Extract the (X, Y) coordinate from the center of the cell holding the provided text.  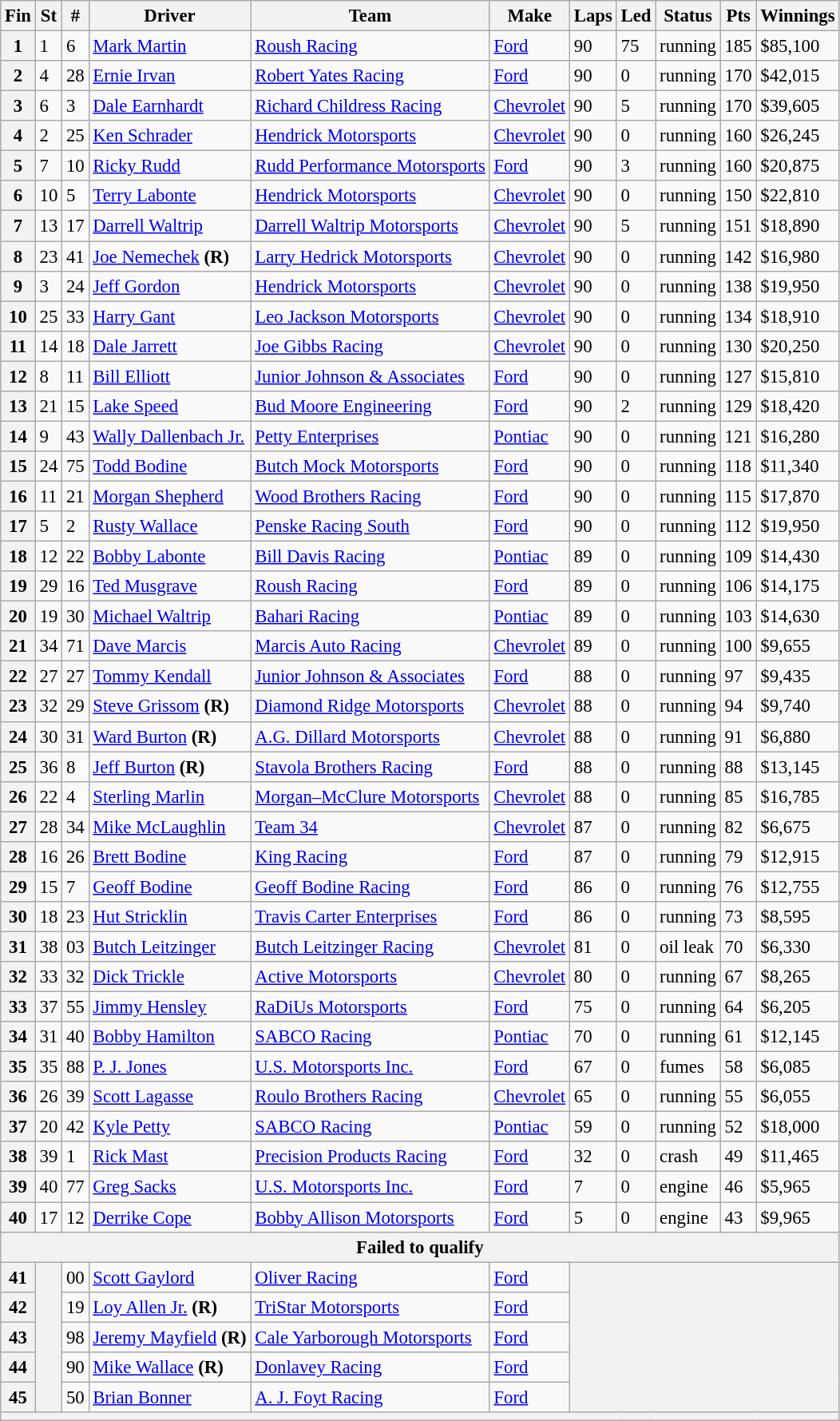
Robert Yates Racing (370, 76)
Todd Bodine (169, 466)
Dave Marcis (169, 646)
127 (738, 376)
Richard Childress Racing (370, 106)
Jimmy Hensley (169, 1007)
Leo Jackson Motorsports (370, 316)
$20,250 (798, 346)
Driver (169, 16)
Status (688, 16)
Rusty Wallace (169, 526)
Bobby Hamilton (169, 1037)
138 (738, 286)
$6,055 (798, 1097)
Dale Earnhardt (169, 106)
$16,980 (798, 256)
Bud Moore Engineering (370, 407)
$9,740 (798, 707)
St (48, 16)
Led (636, 16)
Bobby Labonte (169, 557)
Brian Bonner (169, 1397)
00 (75, 1277)
85 (738, 796)
Marcis Auto Racing (370, 646)
73 (738, 917)
Bobby Allison Motorsports (370, 1217)
$14,175 (798, 586)
106 (738, 586)
oil leak (688, 947)
77 (75, 1187)
185 (738, 46)
$6,675 (798, 827)
97 (738, 677)
$6,085 (798, 1067)
Harry Gant (169, 316)
$9,435 (798, 677)
Darrell Waltrip (169, 226)
Team 34 (370, 827)
150 (738, 196)
Jeff Gordon (169, 286)
Geoff Bodine Racing (370, 887)
100 (738, 646)
129 (738, 407)
Kyle Petty (169, 1127)
Winnings (798, 16)
130 (738, 346)
Fin (18, 16)
46 (738, 1187)
$8,595 (798, 917)
Butch Leitzinger Racing (370, 947)
Dick Trickle (169, 977)
Rudd Performance Motorsports (370, 166)
$6,205 (798, 1007)
Stavola Brothers Racing (370, 767)
P. J. Jones (169, 1067)
Jeff Burton (R) (169, 767)
Ken Schrader (169, 136)
03 (75, 947)
$12,145 (798, 1037)
115 (738, 496)
# (75, 16)
Mark Martin (169, 46)
121 (738, 436)
$6,330 (798, 947)
82 (738, 827)
RaDiUs Motorsports (370, 1007)
Diamond Ridge Motorsports (370, 707)
Jeremy Mayfield (R) (169, 1337)
76 (738, 887)
71 (75, 646)
Scott Gaylord (169, 1277)
Hut Stricklin (169, 917)
$17,870 (798, 496)
Wally Dallenbach Jr. (169, 436)
Mike McLaughlin (169, 827)
Lake Speed (169, 407)
Wood Brothers Racing (370, 496)
fumes (688, 1067)
Greg Sacks (169, 1187)
103 (738, 617)
Mike Wallace (R) (169, 1367)
Darrell Waltrip Motorsports (370, 226)
50 (75, 1397)
$12,915 (798, 857)
Oliver Racing (370, 1277)
Ted Musgrave (169, 586)
$12,755 (798, 887)
$42,015 (798, 76)
Morgan–McClure Motorsports (370, 796)
$14,630 (798, 617)
45 (18, 1397)
$18,910 (798, 316)
65 (592, 1097)
Pts (738, 16)
Loy Allen Jr. (R) (169, 1307)
Ward Burton (R) (169, 736)
Bahari Racing (370, 617)
44 (18, 1367)
Bill Elliott (169, 376)
64 (738, 1007)
Precision Products Racing (370, 1157)
$13,145 (798, 767)
Bill Davis Racing (370, 557)
81 (592, 947)
Scott Lagasse (169, 1097)
$14,430 (798, 557)
Travis Carter Enterprises (370, 917)
Cale Yarborough Motorsports (370, 1337)
$9,965 (798, 1217)
Ernie Irvan (169, 76)
Roulo Brothers Racing (370, 1097)
$20,875 (798, 166)
79 (738, 857)
58 (738, 1067)
Rick Mast (169, 1157)
Michael Waltrip (169, 617)
52 (738, 1127)
109 (738, 557)
Larry Hedrick Motorsports (370, 256)
Tommy Kendall (169, 677)
crash (688, 1157)
$26,245 (798, 136)
$11,340 (798, 466)
Active Motorsports (370, 977)
Failed to qualify (420, 1247)
$11,465 (798, 1157)
59 (592, 1127)
80 (592, 977)
61 (738, 1037)
Laps (592, 16)
94 (738, 707)
134 (738, 316)
$6,880 (798, 736)
A. J. Foyt Racing (370, 1397)
Butch Mock Motorsports (370, 466)
Make (529, 16)
$39,605 (798, 106)
Ricky Rudd (169, 166)
Petty Enterprises (370, 436)
Joe Gibbs Racing (370, 346)
$18,890 (798, 226)
Joe Nemechek (R) (169, 256)
Morgan Shepherd (169, 496)
91 (738, 736)
49 (738, 1157)
112 (738, 526)
118 (738, 466)
Dale Jarrett (169, 346)
$85,100 (798, 46)
$9,655 (798, 646)
$8,265 (798, 977)
$18,000 (798, 1127)
$16,785 (798, 796)
Derrike Cope (169, 1217)
$18,420 (798, 407)
Steve Grissom (R) (169, 707)
142 (738, 256)
A.G. Dillard Motorsports (370, 736)
$16,280 (798, 436)
Butch Leitzinger (169, 947)
Sterling Marlin (169, 796)
King Racing (370, 857)
Geoff Bodine (169, 887)
Donlavey Racing (370, 1367)
$15,810 (798, 376)
$5,965 (798, 1187)
$22,810 (798, 196)
98 (75, 1337)
Terry Labonte (169, 196)
Team (370, 16)
Brett Bodine (169, 857)
TriStar Motorsports (370, 1307)
Penske Racing South (370, 526)
151 (738, 226)
